Output the [X, Y] coordinate of the center of the cell containing the given text.  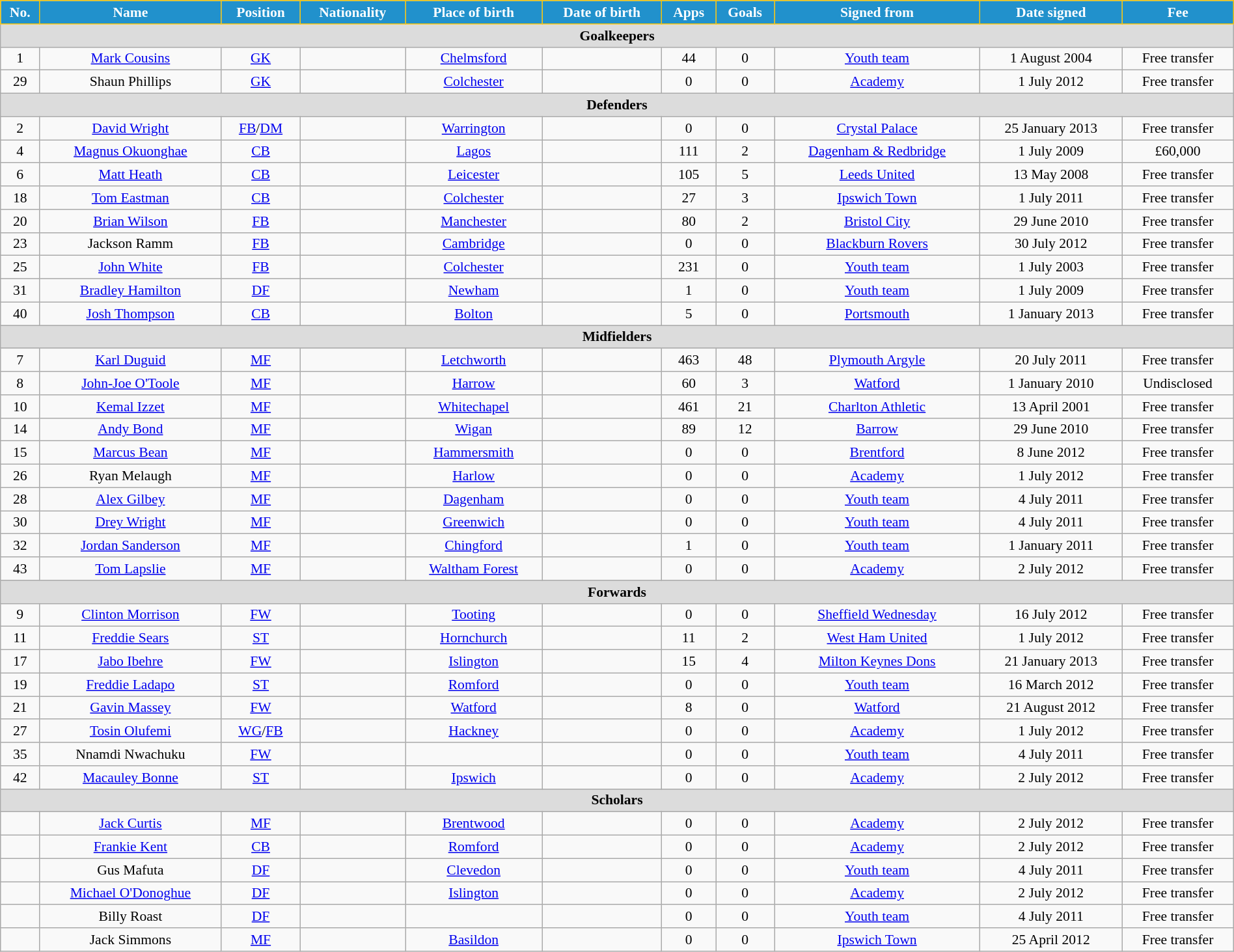
Chelmsford [474, 59]
Clevedon [474, 870]
1 January 2010 [1051, 383]
Harrow [474, 383]
89 [689, 429]
Brentwood [474, 824]
No. [20, 12]
Plymouth Argyle [877, 360]
Midfielders [617, 337]
Wigan [474, 429]
Frankie Kent [131, 847]
Jackson Ramm [131, 244]
Hackney [474, 731]
Jordan Sanderson [131, 546]
Shaun Phillips [131, 82]
80 [689, 221]
Undisclosed [1178, 383]
Matt Heath [131, 175]
Cambridge [474, 244]
David Wright [131, 128]
8 June 2012 [1051, 453]
Dagenham [474, 499]
Blackburn Rovers [877, 244]
Ipswich [474, 778]
John-Joe O'Toole [131, 383]
Leicester [474, 175]
18 [20, 198]
Goalkeepers [617, 36]
60 [689, 383]
Chingford [474, 546]
Tooting [474, 615]
Gus Mafuta [131, 870]
Magnus Okuonghae [131, 152]
231 [689, 267]
13 April 2001 [1051, 407]
Freddie Sears [131, 638]
21 January 2013 [1051, 662]
6 [20, 175]
Manchester [474, 221]
Letchworth [474, 360]
461 [689, 407]
Tom Eastman [131, 198]
Alex Gilbey [131, 499]
35 [20, 754]
John White [131, 267]
WG/FB [260, 731]
19 [20, 685]
Marcus Bean [131, 453]
Name [131, 12]
Waltham Forest [474, 569]
23 [20, 244]
Portsmouth [877, 314]
13 May 2008 [1051, 175]
West Ham United [877, 638]
Tosin Olufemi [131, 731]
32 [20, 546]
30 [20, 523]
Clinton Morrison [131, 615]
Josh Thompson [131, 314]
Fee [1178, 12]
40 [20, 314]
25 January 2013 [1051, 128]
Nationality [353, 12]
Michael O'Donoghue [131, 893]
Greenwich [474, 523]
14 [20, 429]
Bolton [474, 314]
Brentford [877, 453]
25 [20, 267]
Sheffield Wednesday [877, 615]
16 July 2012 [1051, 615]
Jack Simmons [131, 940]
Nnamdi Nwachuku [131, 754]
Forwards [617, 592]
Drey Wright [131, 523]
Goals [745, 12]
Scholars [617, 800]
Bradley Hamilton [131, 291]
Billy Roast [131, 917]
111 [689, 152]
Barrow [877, 429]
FB/DM [260, 128]
Tom Lapslie [131, 569]
29 [20, 82]
25 April 2012 [1051, 940]
Crystal Palace [877, 128]
21 August 2012 [1051, 708]
Kemal Izzet [131, 407]
1 July 2003 [1051, 267]
463 [689, 360]
44 [689, 59]
9 [20, 615]
43 [20, 569]
105 [689, 175]
1 August 2004 [1051, 59]
Lagos [474, 152]
1 July 2011 [1051, 198]
Andy Bond [131, 429]
17 [20, 662]
Bristol City [877, 221]
Warrington [474, 128]
1 January 2011 [1051, 546]
Position [260, 12]
Leeds United [877, 175]
20 [20, 221]
Gavin Massey [131, 708]
Milton Keynes Dons [877, 662]
Harlow [474, 476]
Date of birth [602, 12]
Charlton Athletic [877, 407]
Mark Cousins [131, 59]
Defenders [617, 105]
Ryan Melaugh [131, 476]
Karl Duguid [131, 360]
Basildon [474, 940]
1 January 2013 [1051, 314]
Freddie Ladapo [131, 685]
Newham [474, 291]
Hammersmith [474, 453]
7 [20, 360]
48 [745, 360]
Brian Wilson [131, 221]
28 [20, 499]
10 [20, 407]
Date signed [1051, 12]
Hornchurch [474, 638]
Signed from [877, 12]
16 March 2012 [1051, 685]
30 July 2012 [1051, 244]
Place of birth [474, 12]
Jabo Ibehre [131, 662]
31 [20, 291]
12 [745, 429]
Dagenham & Redbridge [877, 152]
26 [20, 476]
Apps [689, 12]
£60,000 [1178, 152]
20 July 2011 [1051, 360]
Macauley Bonne [131, 778]
42 [20, 778]
Whitechapel [474, 407]
Jack Curtis [131, 824]
